Search for the cell housing the specified text and yield its [x, y] center coordinate. 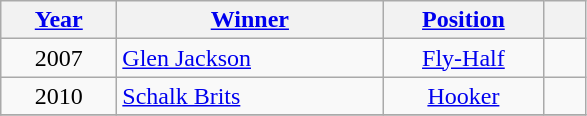
2010 [59, 96]
Winner [250, 20]
2007 [59, 58]
Glen Jackson [250, 58]
Fly-Half [464, 58]
Hooker [464, 96]
Year [59, 20]
Schalk Brits [250, 96]
Position [464, 20]
